Search for the cell housing the specified text and yield its [x, y] center coordinate. 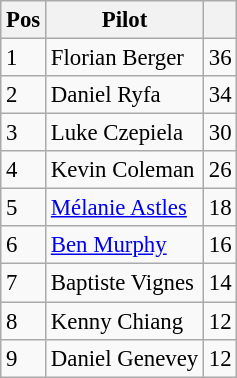
1 [24, 58]
26 [220, 170]
Daniel Ryfa [125, 95]
8 [24, 321]
Kenny Chiang [125, 321]
18 [220, 208]
30 [220, 133]
5 [24, 208]
2 [24, 95]
3 [24, 133]
7 [24, 283]
Daniel Genevey [125, 358]
9 [24, 358]
34 [220, 95]
Ben Murphy [125, 245]
16 [220, 245]
Pilot [125, 20]
6 [24, 245]
Kevin Coleman [125, 170]
14 [220, 283]
Pos [24, 20]
Florian Berger [125, 58]
Baptiste Vignes [125, 283]
4 [24, 170]
36 [220, 58]
Luke Czepiela [125, 133]
Mélanie Astles [125, 208]
